Search for the cell housing the specified text and yield its (x, y) center coordinate. 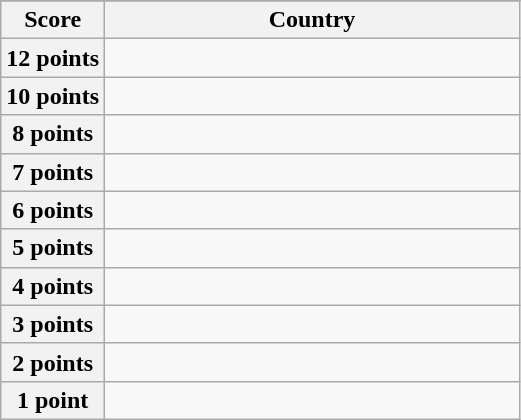
4 points (53, 286)
1 point (53, 400)
Country (312, 20)
6 points (53, 210)
7 points (53, 172)
2 points (53, 362)
8 points (53, 134)
Score (53, 20)
12 points (53, 58)
10 points (53, 96)
5 points (53, 248)
3 points (53, 324)
